Output the (x, y) coordinate of the center of the cell containing the given text.  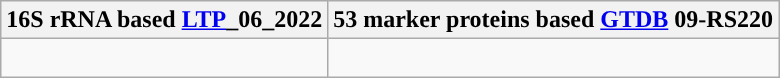
53 marker proteins based GTDB 09-RS220 (554, 20)
16S rRNA based LTP_06_2022 (164, 20)
